Provide the [X, Y] coordinate of the cell's center where the given text is located.  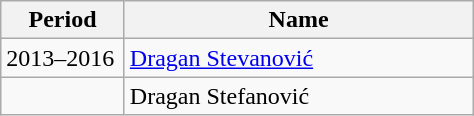
Dragan Stevanović [298, 58]
Period [63, 20]
Name [298, 20]
Dragan Stefanović [298, 96]
2013–2016 [63, 58]
